Provide the [x, y] coordinate of the cell's center where the given text is located.  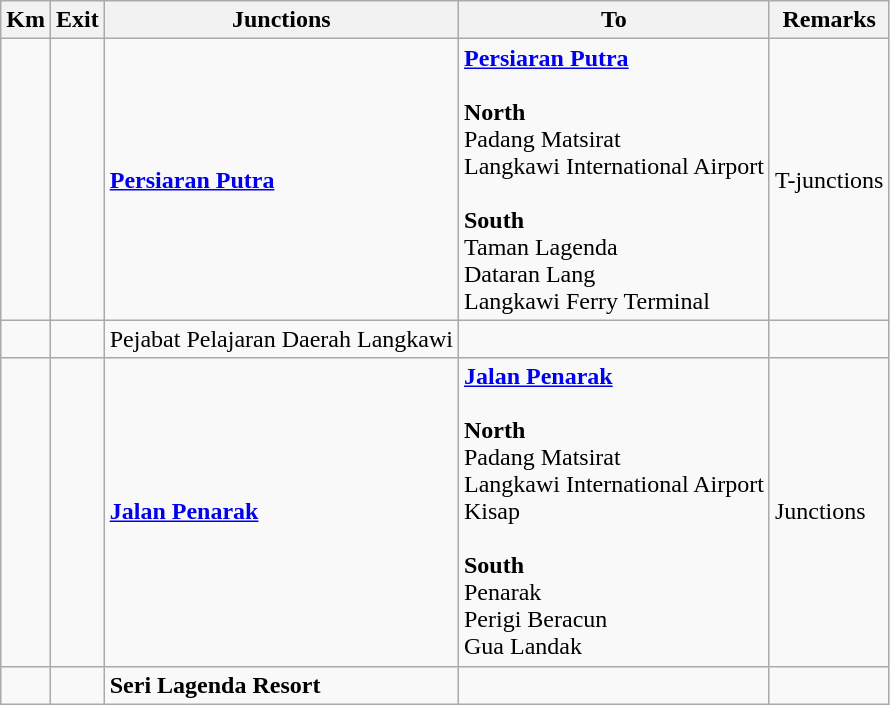
Jalan Penarak [281, 512]
T-junctions [829, 180]
Exit [77, 20]
Jalan PenarakNorthPadang MatsiratLangkawi International Airport KisapSouthPenarakPerigi BeracunGua Landak [614, 512]
Pejabat Pelajaran Daerah Langkawi [281, 339]
Persiaran Putra [281, 180]
Seri Lagenda Resort [281, 685]
Persiaran PutraNorthPadang MatsiratLangkawi International Airport SouthTaman LagendaDataran LangLangkawi Ferry Terminal [614, 180]
Remarks [829, 20]
Km [26, 20]
To [614, 20]
